Locate the cell with the specified text and output its [x, y] center coordinate. 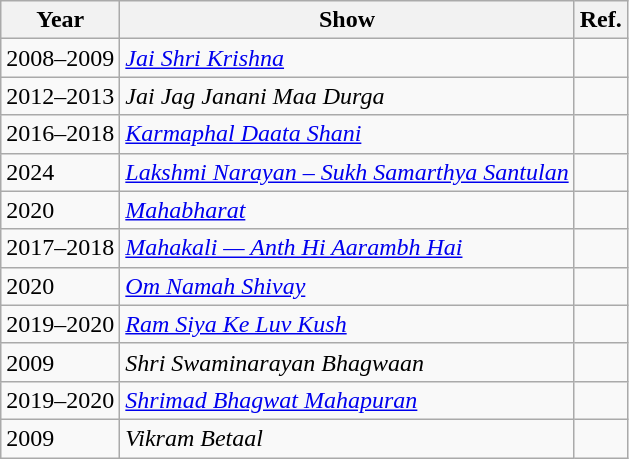
Show [347, 20]
Jai Shri Krishna [347, 58]
Shrimad Bhagwat Mahapuran [347, 400]
Mahabharat [347, 210]
2017–2018 [60, 248]
2012–2013 [60, 96]
2024 [60, 172]
Om Namah Shivay [347, 286]
Jai Jag Janani Maa Durga [347, 96]
Year [60, 20]
Lakshmi Narayan – Sukh Samarthya Santulan [347, 172]
Ref. [600, 20]
2008–2009 [60, 58]
Shri Swaminarayan Bhagwaan [347, 362]
Karmaphal Daata Shani [347, 134]
Mahakali — Anth Hi Aarambh Hai [347, 248]
Vikram Betaal [347, 438]
Ram Siya Ke Luv Kush [347, 324]
2016–2018 [60, 134]
